Return (X, Y) of the center of cell containing provided text 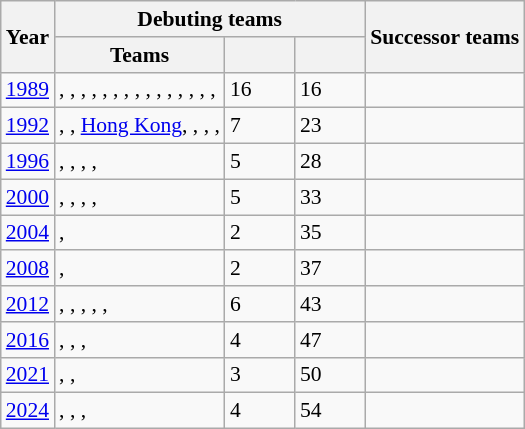
28 (330, 162)
, , (140, 375)
7 (260, 126)
Teams (140, 55)
2024 (28, 411)
47 (330, 340)
2008 (28, 269)
Successor teams (444, 36)
6 (260, 304)
2016 (28, 340)
, , Hong Kong, , , , (140, 126)
50 (330, 375)
2000 (28, 197)
1989 (28, 90)
37 (330, 269)
35 (330, 233)
2004 (28, 233)
33 (330, 197)
2021 (28, 375)
Year (28, 36)
, , , , , , , , , , , , , , , (140, 90)
43 (330, 304)
Debuting teams (210, 19)
, , , , , (140, 304)
54 (330, 411)
1992 (28, 126)
23 (330, 126)
2012 (28, 304)
1996 (28, 162)
3 (260, 375)
